Detect which cell encompasses the target text, then output its (x, y) center coordinate. 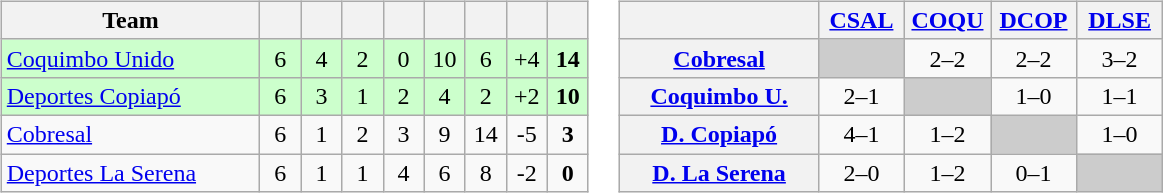
2–1 (861, 96)
Deportes Copiapó (130, 96)
D. La Serena (720, 173)
Team (130, 20)
-5 (526, 134)
2–0 (861, 173)
9 (444, 134)
COQU (947, 20)
-2 (526, 173)
Coquimbo U. (720, 96)
Deportes La Serena (130, 173)
3–2 (1120, 58)
D. Copiapó (720, 134)
DCOP (1033, 20)
+4 (526, 58)
DLSE (1120, 20)
+2 (526, 96)
CSAL (861, 20)
8 (486, 173)
1–1 (1120, 96)
4–1 (861, 134)
Coquimbo Unido (130, 58)
0–1 (1033, 173)
